Search for the cell housing the specified text and yield its (X, Y) center coordinate. 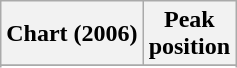
Peak position (189, 34)
Chart (2006) (72, 34)
